Return [X, Y] of the center of cell containing provided text 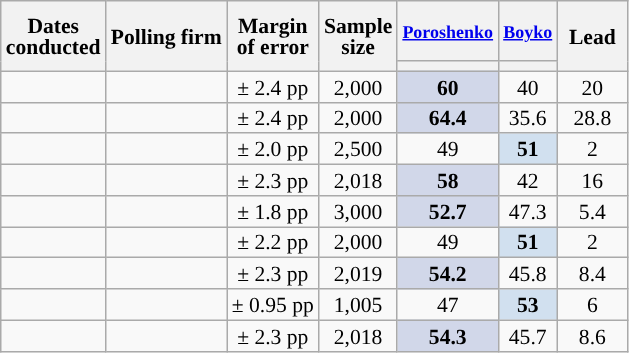
Datesconducted [54, 36]
± 0.95 pp [273, 304]
2,500 [358, 150]
53 [528, 304]
16 [592, 180]
42 [528, 180]
54.2 [448, 274]
± 2.0 pp [273, 150]
Poroshenko [448, 31]
6 [592, 304]
45.8 [528, 274]
20 [592, 86]
1,005 [358, 304]
Polling firm [166, 36]
28.8 [592, 118]
60 [448, 86]
52.7 [448, 212]
47 [448, 304]
8.6 [592, 336]
3,000 [358, 212]
Boyko [528, 31]
40 [528, 86]
47.3 [528, 212]
Samplesize [358, 36]
58 [448, 180]
35.6 [528, 118]
Lead [592, 36]
± 1.8 pp [273, 212]
45.7 [528, 336]
Marginof error [273, 36]
5.4 [592, 212]
64.4 [448, 118]
8.4 [592, 274]
± 2.2 pp [273, 242]
54.3 [448, 336]
2,019 [358, 274]
